Capture the cell that displays the provided text and extract its [x, y] central coordinate. 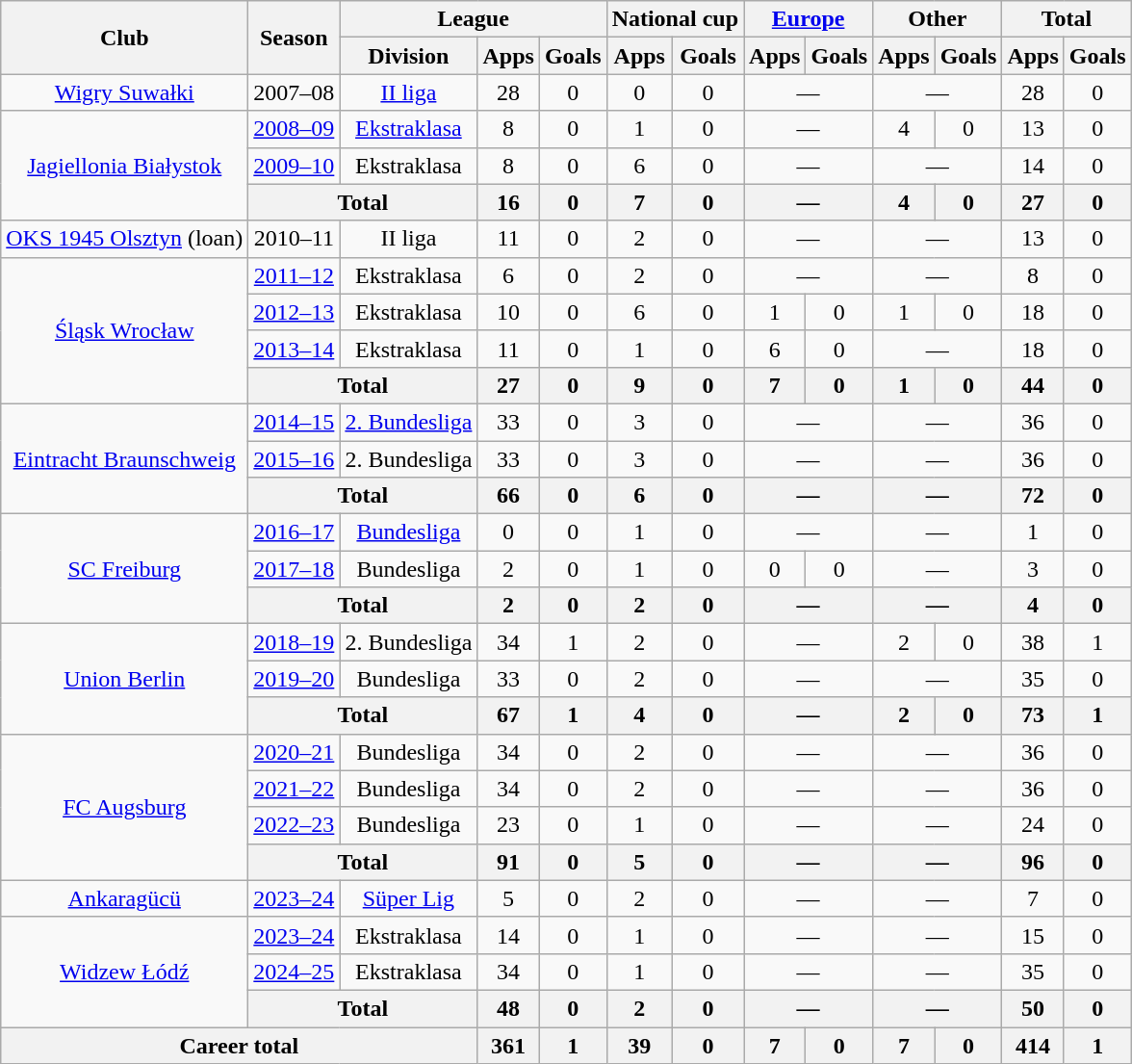
15 [1033, 935]
2016–17 [295, 532]
Wigry Suwałki [125, 92]
Season [295, 38]
OKS 1945 Olsztyn (loan) [125, 239]
91 [508, 862]
2013–14 [295, 349]
Union Berlin [125, 679]
Other [938, 19]
League [474, 19]
2022–23 [295, 825]
39 [639, 1045]
2010–11 [295, 239]
Eintracht Braunschweig [125, 458]
2009–10 [295, 166]
Śląsk Wrocław [125, 330]
50 [1033, 1008]
23 [508, 825]
2015–16 [295, 459]
2024–25 [295, 972]
66 [508, 496]
FC Augsburg [125, 807]
2011–12 [295, 275]
2018–19 [295, 642]
Career total [239, 1045]
67 [508, 715]
SC Freiburg [125, 569]
2014–15 [295, 422]
Club [125, 38]
Jagiellonia Białystok [125, 166]
73 [1033, 715]
72 [1033, 496]
96 [1033, 862]
16 [508, 202]
2017–18 [295, 569]
2012–13 [295, 312]
2008–09 [295, 129]
24 [1033, 825]
Ankaragücü [125, 898]
44 [1033, 385]
9 [639, 385]
Süper Lig [408, 898]
10 [508, 312]
2007–08 [295, 92]
Europe [809, 19]
Widzew Łódź [125, 972]
2020–21 [295, 752]
38 [1033, 642]
National cup [675, 19]
Division [408, 56]
2021–22 [295, 789]
361 [508, 1045]
414 [1033, 1045]
48 [508, 1008]
2019–20 [295, 679]
